Find where the given text appears and provide that cell's center as [X, Y] coordinate. 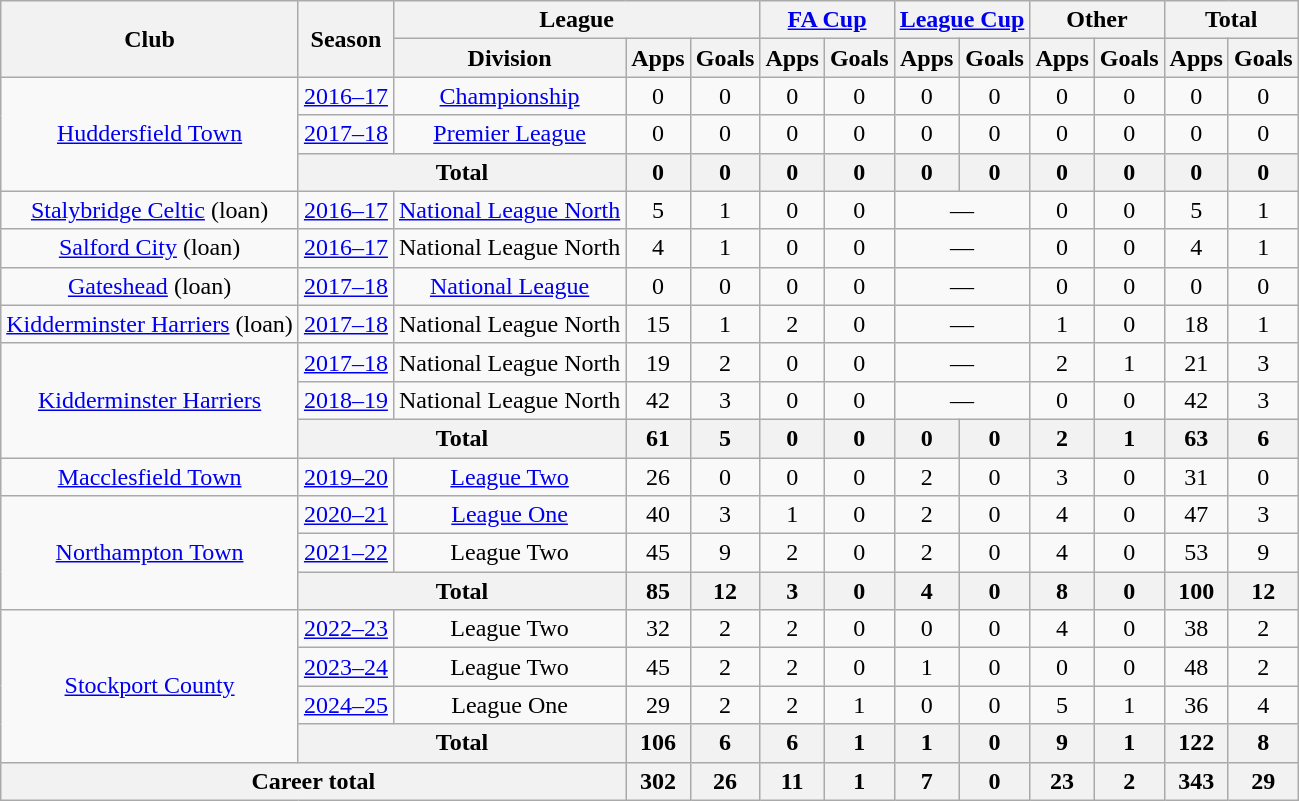
Gateshead (loan) [150, 286]
11 [792, 781]
302 [658, 781]
2018–19 [346, 400]
Huddersfield Town [150, 134]
Club [150, 39]
2023–24 [346, 667]
23 [1062, 781]
61 [658, 438]
Salford City (loan) [150, 248]
Kidderminster Harriers (loan) [150, 324]
32 [658, 629]
21 [1196, 362]
31 [1196, 477]
100 [1196, 591]
League Cup [962, 20]
2024–25 [346, 705]
National League [509, 286]
38 [1196, 629]
85 [658, 591]
106 [658, 743]
63 [1196, 438]
FA Cup [827, 20]
2022–23 [346, 629]
19 [658, 362]
7 [926, 781]
League [576, 20]
2019–20 [346, 477]
Stockport County [150, 686]
Macclesfield Town [150, 477]
36 [1196, 705]
Division [509, 58]
Stalybridge Celtic (loan) [150, 210]
2020–21 [346, 515]
53 [1196, 553]
Northampton Town [150, 553]
Season [346, 39]
15 [658, 324]
Premier League [509, 134]
Career total [314, 781]
Championship [509, 96]
343 [1196, 781]
48 [1196, 667]
Kidderminster Harriers [150, 400]
18 [1196, 324]
40 [658, 515]
Other [1097, 20]
47 [1196, 515]
2021–22 [346, 553]
122 [1196, 743]
